Provide the (x, y) coordinate of the cell's center where the given text is located.  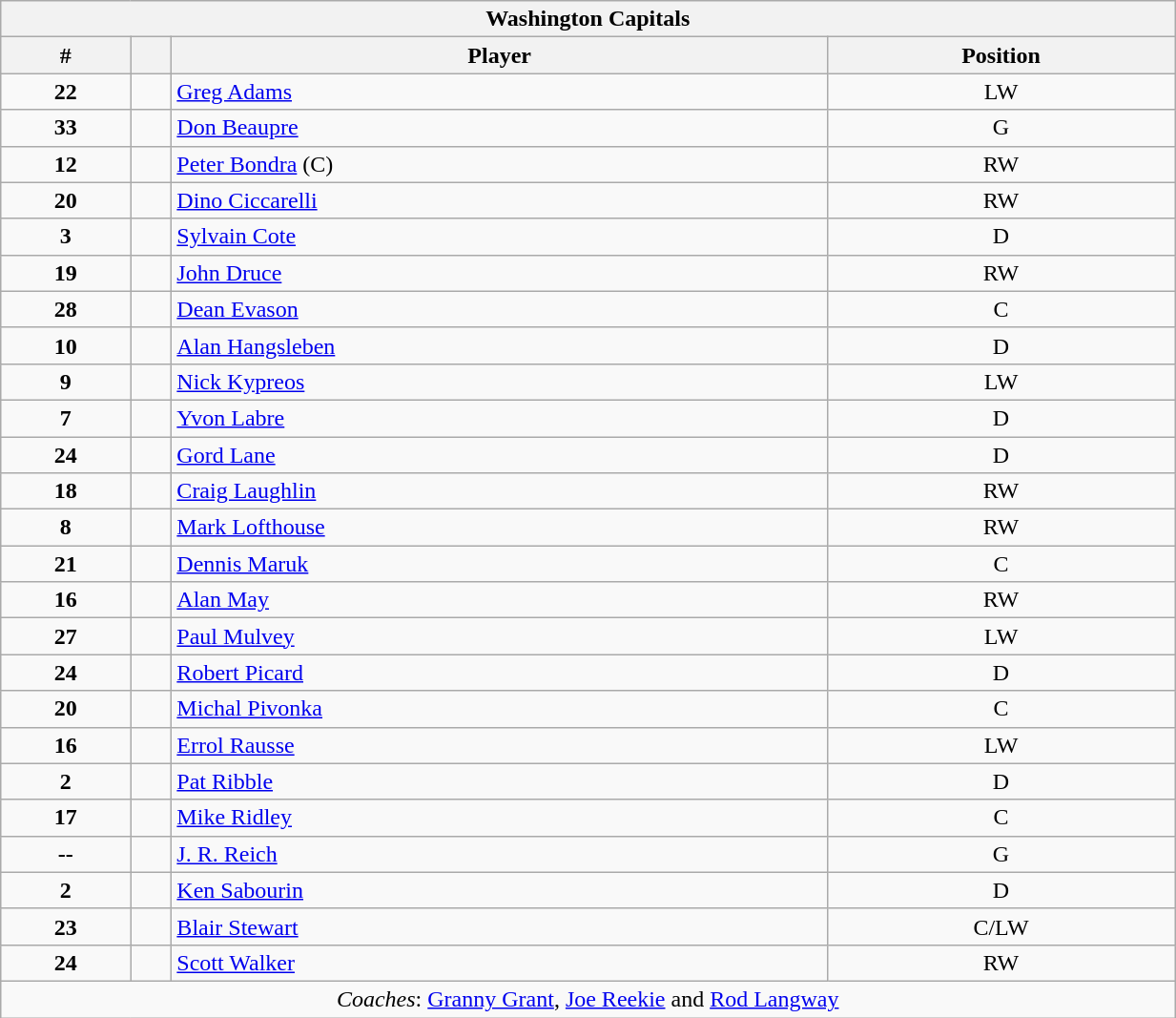
27 (66, 636)
Yvon Labre (500, 418)
3 (66, 237)
Ken Sabourin (500, 890)
21 (66, 564)
C/LW (1001, 926)
Gord Lane (500, 455)
28 (66, 309)
12 (66, 164)
Greg Adams (500, 92)
Paul Mulvey (500, 636)
Dennis Maruk (500, 564)
J. R. Reich (500, 854)
-- (66, 854)
Michal Pivonka (500, 709)
Dean Evason (500, 309)
18 (66, 491)
Craig Laughlin (500, 491)
Mike Ridley (500, 818)
Blair Stewart (500, 926)
Position (1001, 55)
9 (66, 382)
Scott Walker (500, 963)
Alan May (500, 600)
John Druce (500, 273)
Nick Kypreos (500, 382)
7 (66, 418)
23 (66, 926)
Coaches: Granny Grant, Joe Reekie and Rod Langway (588, 999)
Washington Capitals (588, 19)
19 (66, 273)
17 (66, 818)
Player (500, 55)
Sylvain Cote (500, 237)
Don Beaupre (500, 128)
Robert Picard (500, 673)
Errol Rausse (500, 745)
Dino Ciccarelli (500, 200)
10 (66, 345)
8 (66, 528)
# (66, 55)
Mark Lofthouse (500, 528)
Pat Ribble (500, 781)
Alan Hangsleben (500, 345)
22 (66, 92)
Peter Bondra (C) (500, 164)
33 (66, 128)
